Scan for the cell matching the given text and deliver its [x, y] coordinate at center. 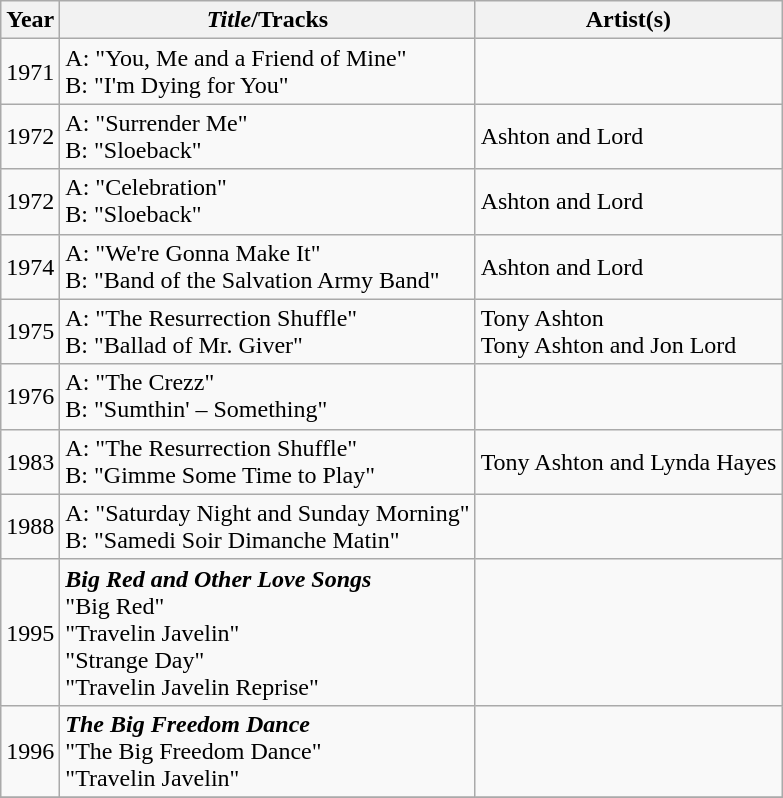
1996 [30, 751]
A: "Surrender Me" B: "Sloeback" [268, 136]
Tony Ashton Tony Ashton and Jon Lord [628, 332]
1971 [30, 72]
A: "We're Gonna Make It" B: "Band of the Salvation Army Band" [268, 266]
A: "The Crezz" B: "Sumthin' – Something" [268, 396]
A: "You, Me and a Friend of Mine" B: "I'm Dying for You" [268, 72]
Title/Tracks [268, 20]
1983 [30, 462]
A: "The Resurrection Shuffle" B: "Ballad of Mr. Giver" [268, 332]
1988 [30, 526]
Big Red and Other Love Songs "Big Red" "Travelin Javelin" "Strange Day" "Travelin Javelin Reprise" [268, 632]
A: "Celebration" B: "Sloeback" [268, 202]
Tony Ashton and Lynda Hayes [628, 462]
Year [30, 20]
The Big Freedom Dance "The Big Freedom Dance" "Travelin Javelin" [268, 751]
Artist(s) [628, 20]
A: "The Resurrection Shuffle" B: "Gimme Some Time to Play" [268, 462]
1976 [30, 396]
1975 [30, 332]
A: "Saturday Night and Sunday Morning" B: "Samedi Soir Dimanche Matin" [268, 526]
1974 [30, 266]
1995 [30, 632]
